For the text-containing cell, return its midpoint in (X, Y) coordinate format. 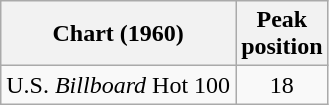
Chart (1960) (118, 34)
U.S. Billboard Hot 100 (118, 85)
18 (282, 85)
Peakposition (282, 34)
